For the text-containing cell, return its midpoint in (x, y) coordinate format. 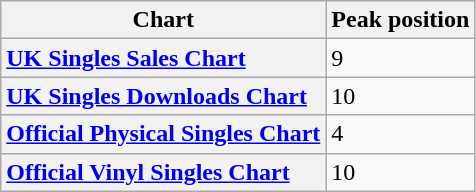
UK Singles Downloads Chart (164, 96)
Official Physical Singles Chart (164, 134)
UK Singles Sales Chart (164, 58)
Chart (164, 20)
Official Vinyl Singles Chart (164, 172)
Peak position (400, 20)
4 (400, 134)
9 (400, 58)
